Pinpoint the cell where the given text exists, returning its [X, Y] midpoint coordinate. 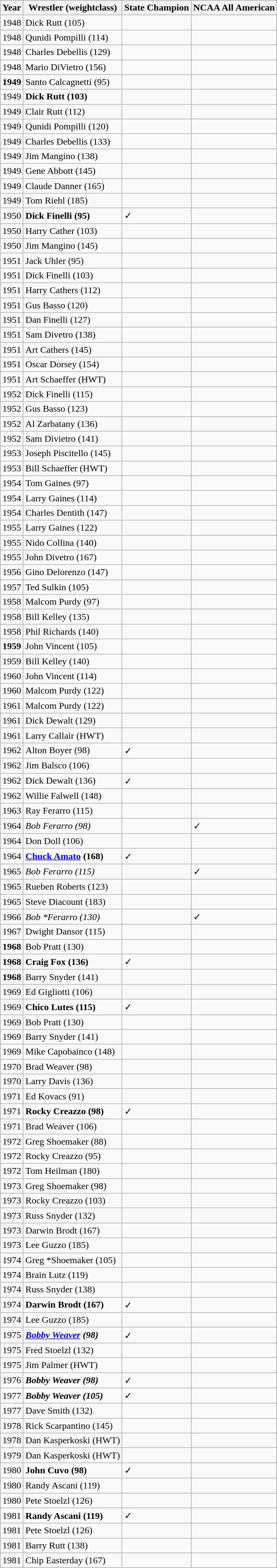
Dick Dewalt (136) [73, 781]
Larry Gaines (114) [73, 498]
Chuck Amato (168) [73, 856]
Bob Ferarro (115) [73, 872]
Claude Danner (165) [73, 186]
Jim Balsco (106) [73, 766]
Chico Lutes (115) [73, 1007]
Sam Divietro (141) [73, 439]
Dick Finelli (103) [73, 275]
Santo Calcagnetti (95) [73, 82]
Charles Debellis (133) [73, 141]
Sam Divetro (138) [73, 335]
Greg Shoemaker (88) [73, 1141]
1979 [12, 1455]
John Divetro (167) [73, 557]
1976 [12, 1380]
Dan Finelli (127) [73, 320]
Dick Dewalt (129) [73, 720]
Greg Shoemaker (98) [73, 1186]
Gus Basso (120) [73, 305]
1956 [12, 572]
Ray Ferarro (115) [73, 811]
John Vincent (114) [73, 676]
Oscar Dorsey (154) [73, 365]
Bill Kelley (135) [73, 617]
Tom Riehl (185) [73, 201]
Gene Abbott (145) [73, 171]
Harry Cather (103) [73, 231]
Nido Collina (140) [73, 542]
Ed Gigliotti (106) [73, 992]
Steve Diacount (183) [73, 902]
Mike Capobainco (148) [73, 1052]
Brad Weaver (98) [73, 1067]
Dick Finelli (95) [73, 216]
Clair Rutt (112) [73, 111]
John Vincent (105) [73, 646]
Charles Dentith (147) [73, 513]
Russ Snyder (138) [73, 1290]
Phil Richards (140) [73, 632]
Charles Debellis (129) [73, 52]
Bob *Ferarro (130) [73, 917]
Bob Ferarro (98) [73, 826]
Dwight Dansor (115) [73, 932]
Mario DiVietro (156) [73, 67]
NCAA All American [234, 8]
1957 [12, 587]
Bill Schaeffer (HWT) [73, 468]
Larry Callair (HWT) [73, 735]
Rocky Creazzo (95) [73, 1156]
Dick Rutt (103) [73, 97]
Alton Boyer (98) [73, 750]
1963 [12, 811]
Barry Rutt (138) [73, 1545]
Joseph Piscitello (145) [73, 453]
Rick Scarpantino (145) [73, 1426]
Qunidi Pompilli (120) [73, 126]
Art Schaeffer (HWT) [73, 379]
Fred Stoelzl (132) [73, 1350]
Jack Uhler (95) [73, 260]
Tom Gaines (97) [73, 483]
Willie Falwell (148) [73, 796]
Tom Heilman (180) [73, 1171]
State Champion [157, 8]
Bobby Weaver (105) [73, 1396]
Bill Kelley (140) [73, 661]
Brad Weaver (106) [73, 1126]
Rueben Roberts (123) [73, 887]
Year [12, 8]
Rocky Creazzo (98) [73, 1111]
Wrestler (weightclass) [73, 8]
Ed Kovacs (91) [73, 1096]
Chip Easterday (167) [73, 1560]
Craig Fox (136) [73, 962]
Jim Mangino (138) [73, 156]
Greg *Shoemaker (105) [73, 1260]
Brain Lutz (119) [73, 1275]
Art Cathers (145) [73, 350]
Larry Gaines (122) [73, 527]
Russ Snyder (132) [73, 1216]
Dick Rutt (105) [73, 23]
John Cuvo (98) [73, 1471]
Dick Finelli (115) [73, 394]
1967 [12, 932]
Don Doll (106) [73, 841]
Larry Davis (136) [73, 1081]
1966 [12, 917]
Al Zarbatany (136) [73, 424]
Rocky Creazzo (103) [73, 1201]
Gino Delorenzo (147) [73, 572]
Ted Sulkin (105) [73, 587]
Dave Smith (132) [73, 1411]
Jim Palmer (HWT) [73, 1365]
Harry Cathers (112) [73, 290]
Jim Mangino (145) [73, 246]
Qunidi Pompilli (114) [73, 37]
Malcom Purdy (97) [73, 602]
Gus Basso (123) [73, 409]
